Capture the cell that displays the provided text and extract its [x, y] central coordinate. 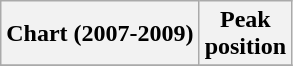
Chart (2007-2009) [100, 34]
Peak position [245, 34]
